Locate the cell with the specified text and output its (x, y) center coordinate. 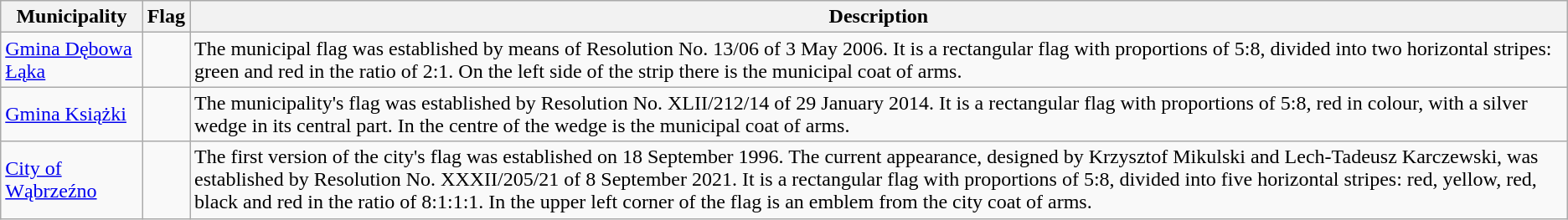
Description (879, 17)
Flag (166, 17)
City of Wąbrzeźno (72, 180)
Gmina Dębowa Łąka (72, 60)
Municipality (72, 17)
Gmina Książki (72, 114)
